Detect which cell encompasses the target text, then output its [X, Y] center coordinate. 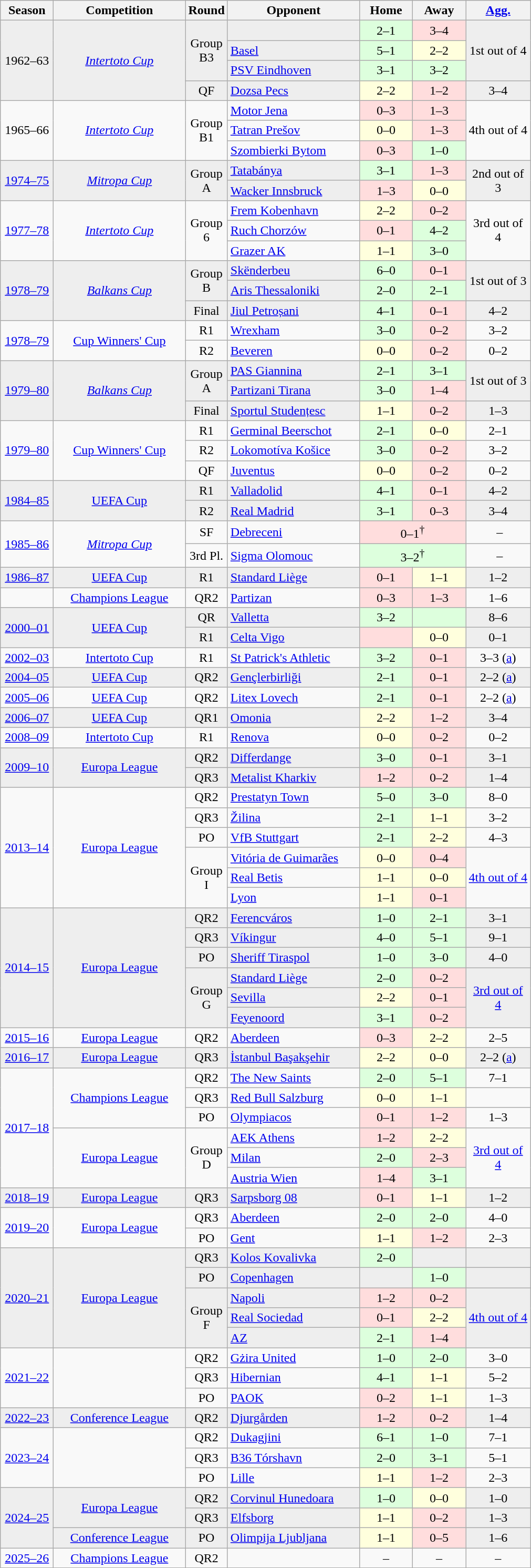
GroupB [206, 281]
3–2† [412, 556]
Home [386, 11]
Ferencváros [293, 918]
Olimpija Ljubljana [293, 1538]
Group D [206, 1157]
Gençlerbirliği [293, 678]
Litex Lovech [293, 698]
2014–15 [27, 968]
2025–26 [27, 1558]
Real Betis [293, 877]
3rd Pl. [206, 556]
Žilina [293, 817]
Debreceni [293, 532]
Hibernian [293, 1378]
Beveren [293, 351]
1984–85 [27, 500]
5–2 [498, 1378]
Lokomotíva Košice [293, 450]
VfB Stuttgart [293, 837]
QR1 [206, 718]
Wrexham [293, 331]
Sevilla [293, 998]
Gżira United [293, 1358]
Napoli [293, 1298]
Djurgården [293, 1418]
Austria Wien [293, 1177]
Lille [293, 1478]
Round [206, 11]
Away [439, 11]
2019–20 [27, 1227]
Omonia [293, 718]
Opponent [293, 11]
1962–63 [27, 60]
Sheriff Tiraspol [293, 958]
2016–17 [27, 1058]
The New Saints [293, 1078]
2005–06 [27, 698]
5–0 [386, 797]
Real Sociedad [293, 1318]
8–6 [498, 618]
Víkingur [293, 938]
Group F [206, 1318]
Valladolid [293, 490]
Tatabánya [293, 170]
Celta Vigo [293, 638]
PAS Giannina [293, 371]
İstanbul Başakşehir [293, 1058]
0–1† [412, 532]
Skënderbeu [293, 271]
6–1 [386, 1438]
QR [206, 618]
Jiul Petroșani [293, 311]
Feyenoord [293, 1018]
Partizan [293, 598]
Dukagjini [293, 1438]
Elfsborg [293, 1518]
4–3 [498, 837]
Grazer AK [293, 251]
AEK Athens [293, 1137]
B36 Tórshavn [293, 1458]
Dozsa Pecs [293, 90]
Prestatyn Town [293, 797]
2015–16 [27, 1038]
6–0 [386, 271]
Corvinul Hunedoara [293, 1498]
St Patrick's Athletic [293, 658]
Sarpsborg 08 [293, 1197]
Vitória de Guimarães [293, 857]
GroupB3 [206, 50]
Group6 [206, 230]
PAOK [293, 1398]
GroupB1 [206, 130]
Season [27, 11]
0–4 [439, 857]
2nd out of 3 [498, 180]
Copenhagen [293, 1278]
Red Bull Salzburg [293, 1098]
Szombierki Bytom [293, 150]
Wacker Innsbruck [293, 190]
Juventus [293, 470]
2018–19 [27, 1197]
1986–87 [27, 577]
2–5 [498, 1038]
2022–23 [27, 1418]
Germinal Beerschot [293, 431]
2020–21 [27, 1298]
2024–25 [27, 1518]
AZ [293, 1338]
1985–86 [27, 544]
PSV Eindhoven [293, 70]
Real Madrid [293, 510]
3–3 (a) [498, 658]
1974–75 [27, 180]
Frem Kobenhavn [293, 210]
Differdange [293, 757]
Kolos Kovalivka [293, 1258]
SF [206, 532]
Group I [206, 877]
8–0 [498, 797]
Lyon [293, 897]
1st out of 4 [498, 50]
2023–24 [27, 1458]
2006–07 [27, 718]
2013–14 [27, 847]
Ruch Chorzów [293, 230]
2017–18 [27, 1128]
Motor Jena [293, 110]
Sportul Studențesc [293, 411]
Sigma Olomouc [293, 556]
1977–78 [27, 230]
2004–05 [27, 678]
Olympiacos [293, 1118]
Renova [293, 737]
2021–22 [27, 1378]
Competition [120, 11]
Group G [206, 998]
Milan [293, 1157]
0–5 [439, 1538]
2000–01 [27, 628]
2002–03 [27, 658]
1965–66 [27, 130]
9–1 [498, 938]
Basel [293, 50]
Gent [293, 1238]
Metalist Kharkiv [293, 777]
Aris Thessaloniki [293, 291]
Valletta [293, 618]
2008–09 [27, 737]
Partizani Tirana [293, 391]
Tatran Prešov [293, 130]
2009–10 [27, 767]
Agg. [498, 11]
